From the cell containing the given text, extract its center point as [x, y] coordinate. 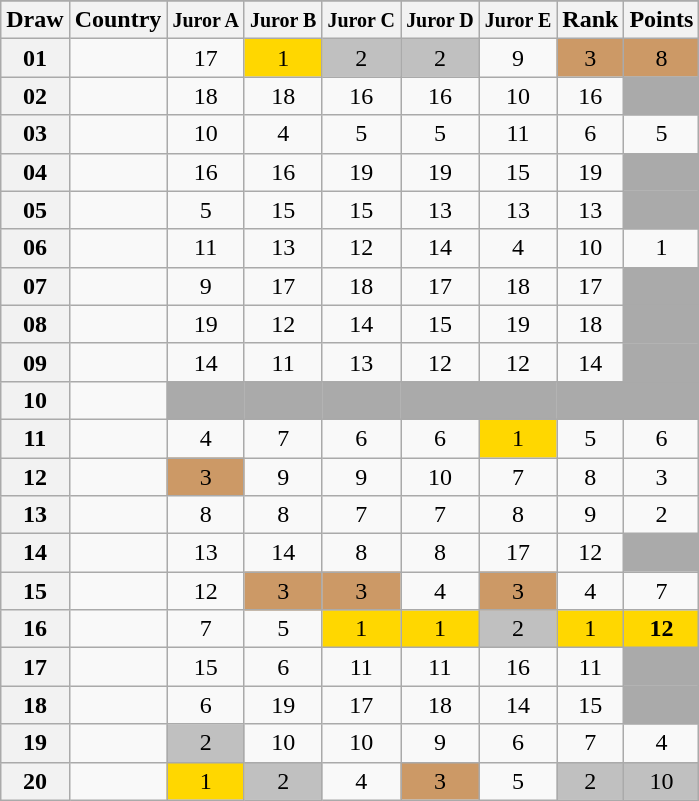
Country [118, 20]
02 [35, 96]
20 [35, 781]
Juror C [362, 20]
Juror D [440, 20]
07 [35, 286]
08 [35, 324]
Juror B [283, 20]
04 [35, 172]
03 [35, 134]
Juror A [206, 20]
01 [35, 58]
05 [35, 210]
Juror E [518, 20]
Draw [35, 20]
06 [35, 248]
09 [35, 362]
Points [662, 20]
Rank [590, 20]
